Extract the (X, Y) coordinate from the center of the cell holding the provided text.  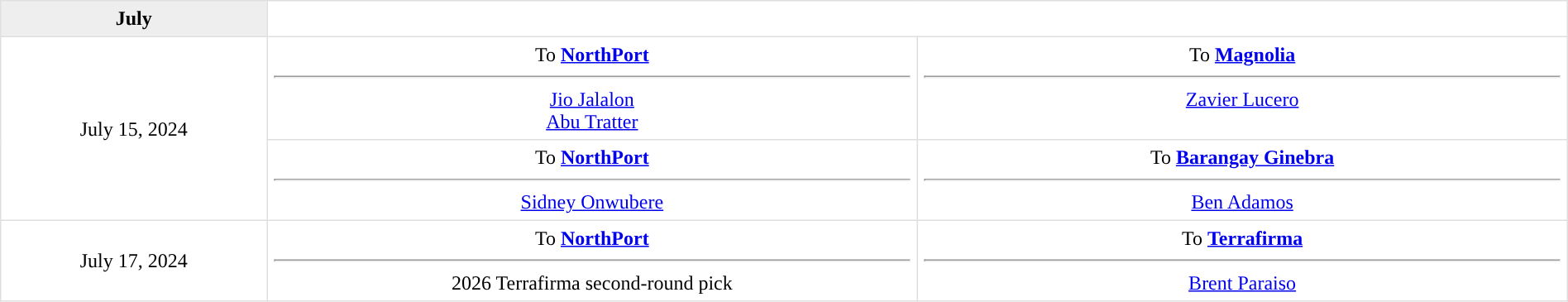
To NorthPortSidney Onwubere (592, 180)
To NorthPortJio JalalonAbu Tratter (592, 88)
To NorthPort2026 Terrafirma second-round pick (592, 261)
To Barangay GinebraBen Adamos (1242, 180)
July 15, 2024 (134, 128)
To TerrafirmaBrent Paraiso (1242, 261)
To MagnoliaZavier Lucero (1242, 88)
July (134, 19)
July 17, 2024 (134, 261)
